Scan for the cell matching the given text and deliver its (x, y) coordinate at center. 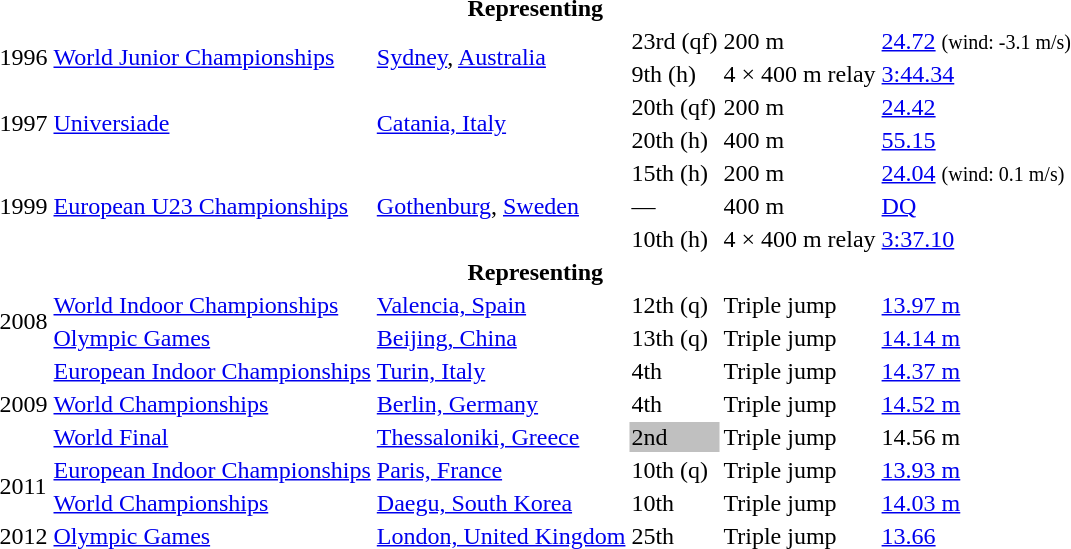
Universiade (212, 124)
Berlin, Germany (501, 404)
Thessaloniki, Greece (501, 437)
13th (q) (674, 338)
Valencia, Spain (501, 305)
2nd (674, 437)
Gothenburg, Sweden (501, 206)
10th (674, 503)
12th (q) (674, 305)
World Indoor Championships (212, 305)
Paris, France (501, 470)
Turin, Italy (501, 371)
20th (qf) (674, 107)
10th (q) (674, 470)
European U23 Championships (212, 206)
World Final (212, 437)
23rd (qf) (674, 41)
Beijing, China (501, 338)
20th (h) (674, 140)
— (674, 206)
10th (h) (674, 239)
15th (h) (674, 173)
Catania, Italy (501, 124)
Sydney, Australia (501, 58)
World Junior Championships (212, 58)
9th (h) (674, 74)
Daegu, South Korea (501, 503)
Olympic Games (212, 338)
